Return the (X, Y) coordinate for the center point of the cell that contains the specified text.  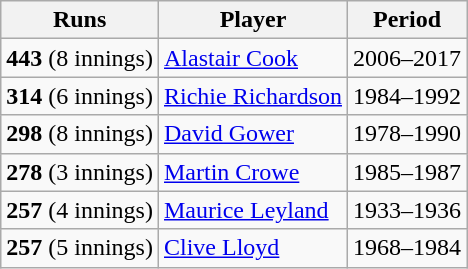
David Gower (252, 134)
443 (8 innings) (80, 58)
1978–1990 (408, 134)
1933–1936 (408, 210)
257 (4 innings) (80, 210)
298 (8 innings) (80, 134)
Clive Lloyd (252, 248)
Runs (80, 20)
1985–1987 (408, 172)
Period (408, 20)
Richie Richardson (252, 96)
257 (5 innings) (80, 248)
Player (252, 20)
278 (3 innings) (80, 172)
1984–1992 (408, 96)
314 (6 innings) (80, 96)
1968–1984 (408, 248)
Martin Crowe (252, 172)
Alastair Cook (252, 58)
Maurice Leyland (252, 210)
2006–2017 (408, 58)
